Extract the [x, y] coordinate from the center of the cell holding the provided text.  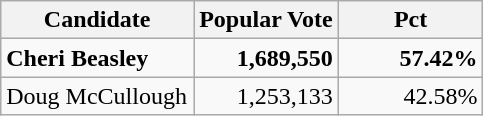
1,253,133 [266, 96]
1,689,550 [266, 58]
57.42% [410, 58]
Doug McCullough [98, 96]
Candidate [98, 20]
Cheri Beasley [98, 58]
Pct [410, 20]
Popular Vote [266, 20]
42.58% [410, 96]
